Scan for the cell matching the given text and deliver its [x, y] coordinate at center. 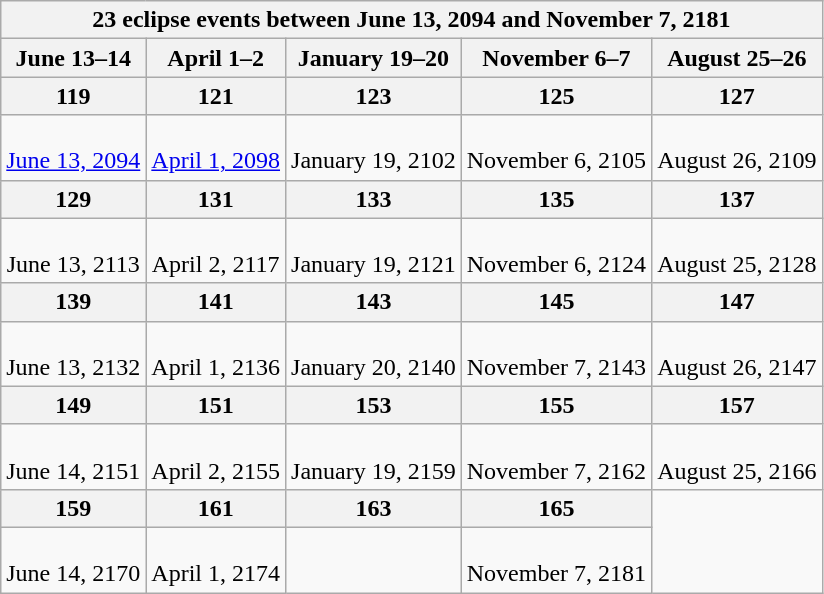
155 [556, 405]
165 [556, 508]
123 [374, 96]
125 [556, 96]
January 20, 2140 [374, 354]
November 6–7 [556, 58]
January 19–20 [374, 58]
August 25, 2166 [737, 456]
April 1, 2136 [216, 354]
August 26, 2147 [737, 354]
November 7, 2143 [556, 354]
159 [74, 508]
April 1, 2098 [216, 148]
November 6, 2124 [556, 250]
June 14, 2151 [74, 456]
April 1–2 [216, 58]
June 13, 2132 [74, 354]
April 1, 2174 [216, 560]
June 13, 2094 [74, 148]
November 6, 2105 [556, 148]
127 [737, 96]
131 [216, 199]
163 [374, 508]
139 [74, 302]
137 [737, 199]
149 [74, 405]
August 25–26 [737, 58]
June 13, 2113 [74, 250]
145 [556, 302]
153 [374, 405]
August 26, 2109 [737, 148]
161 [216, 508]
June 13–14 [74, 58]
143 [374, 302]
121 [216, 96]
129 [74, 199]
January 19, 2159 [374, 456]
23 eclipse events between June 13, 2094 and November 7, 2181 [412, 20]
November 7, 2181 [556, 560]
August 25, 2128 [737, 250]
April 2, 2117 [216, 250]
January 19, 2102 [374, 148]
147 [737, 302]
November 7, 2162 [556, 456]
151 [216, 405]
135 [556, 199]
April 2, 2155 [216, 456]
June 14, 2170 [74, 560]
January 19, 2121 [374, 250]
133 [374, 199]
157 [737, 405]
141 [216, 302]
119 [74, 96]
